Provide the [X, Y] coordinate of the cell's center where the given text is located.  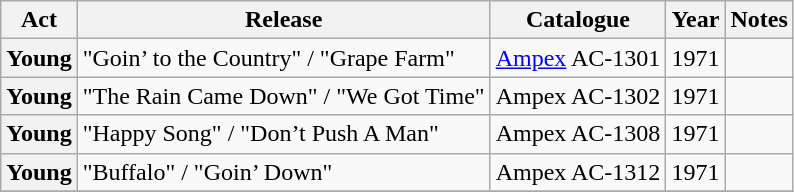
Ampex AC-1308 [578, 134]
Ampex AC-1301 [578, 58]
Ampex AC-1302 [578, 96]
Ampex AC-1312 [578, 172]
Year [696, 20]
"Happy Song" / "Don’t Push A Man" [284, 134]
Catalogue [578, 20]
Act [39, 20]
"The Rain Came Down" / "We Got Time" [284, 96]
Release [284, 20]
Notes [759, 20]
"Buffalo" / "Goin’ Down" [284, 172]
"Goin’ to the Country" / "Grape Farm" [284, 58]
